Output the [X, Y] coordinate of the center of the cell containing the given text.  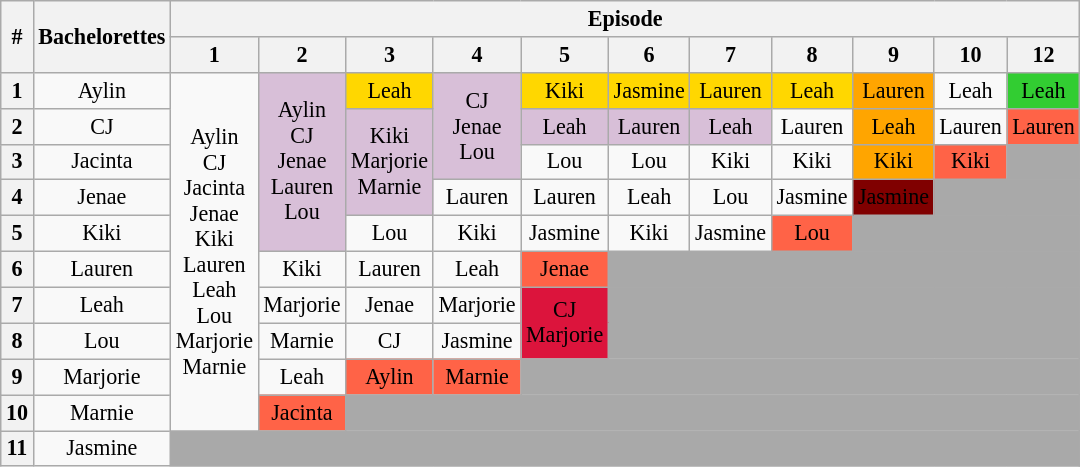
Episode [626, 18]
CJMarjorie [565, 323]
11 [17, 448]
CJJenaeLou [477, 126]
12 [1044, 54]
AylinCJJenaeLaurenLou [302, 162]
KikiMarjorieMarnie [390, 162]
# [17, 36]
Bachelorettes [102, 36]
AylinCJJacintaJenaeKikiLaurenLeahLouMarjorieMarnie [215, 251]
